Return the [x, y] coordinate for the center point of the cell that contains the specified text.  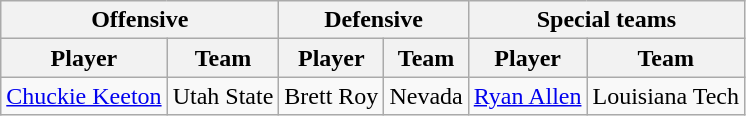
Defensive [374, 20]
Brett Roy [332, 96]
Special teams [606, 20]
Utah State [223, 96]
Ryan Allen [528, 96]
Nevada [426, 96]
Offensive [140, 20]
Louisiana Tech [666, 96]
Chuckie Keeton [84, 96]
